Provide the [x, y] coordinate of the cell's center where the given text is located.  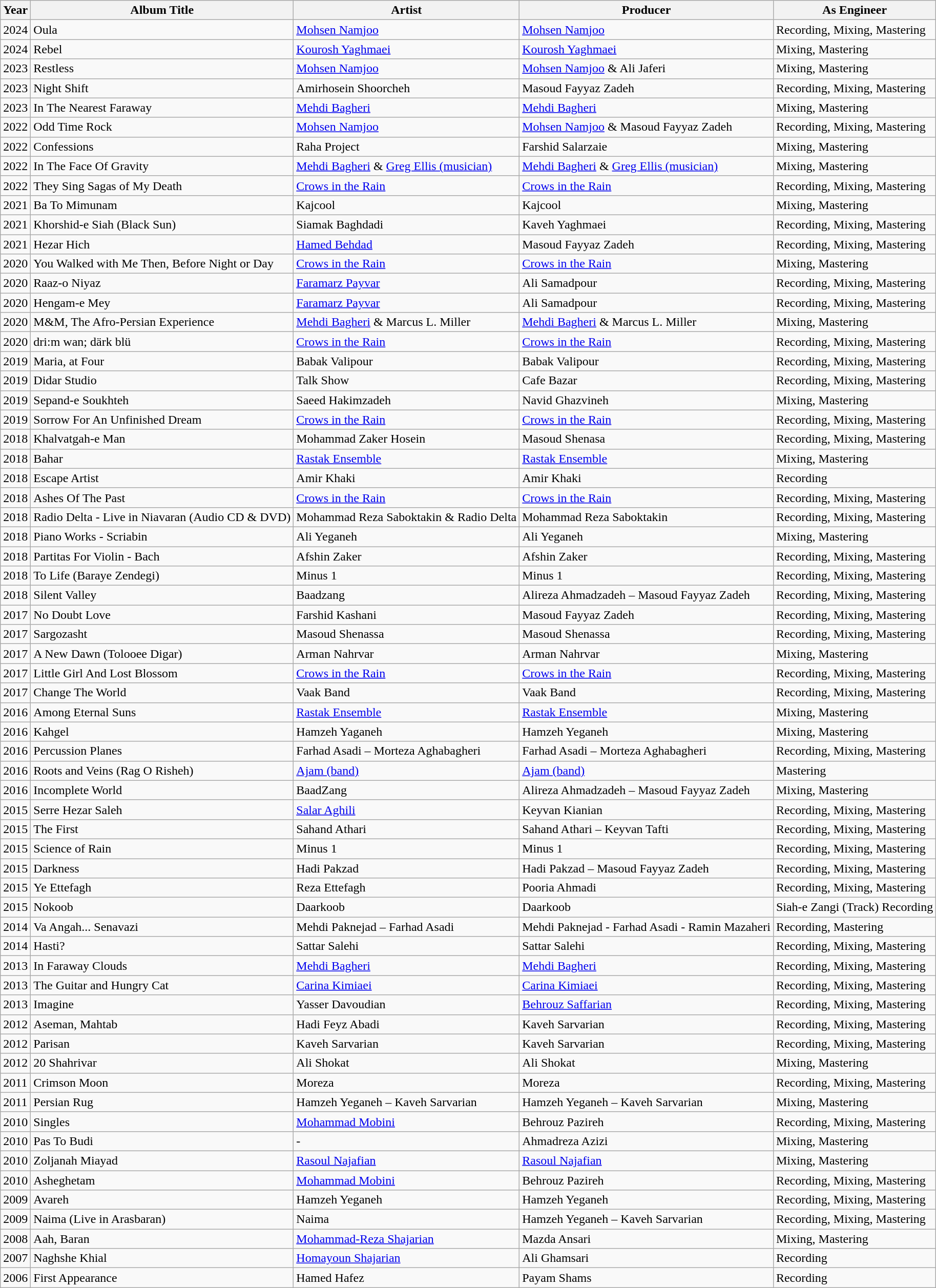
Parisan [162, 1044]
Mohammad-Reza Shajarian [407, 1239]
Hezar Hich [162, 244]
Incomplete World [162, 790]
Bahar [162, 459]
As Engineer [855, 10]
Night Shift [162, 88]
Partitas For Violin - Bach [162, 556]
Crimson Moon [162, 1083]
Serre Hezar Saleh [162, 809]
Sahand Athari [407, 829]
Asheghetam [162, 1180]
Singles [162, 1121]
Imagine [162, 1005]
Hamzeh Yaganeh [407, 732]
Farshid Kashani [407, 615]
Nokoob [162, 907]
Saeed Hakimzadeh [407, 400]
Sargozasht [162, 634]
Masoud Shenasa [647, 439]
Naghshe Khial [162, 1258]
Recording, Mastering [855, 927]
Salar Aghili [407, 809]
Maria, at Four [162, 361]
20 Shahrivar [162, 1063]
Hasti? [162, 946]
Mohammad Reza Saboktakin [647, 517]
Oula [162, 30]
Little Girl And Lost Blossom [162, 673]
2006 [15, 1278]
In The Nearest Faraway [162, 108]
Hamed Behdad [407, 244]
A New Dawn (Tolooee Digar) [162, 654]
In Faraway Clouds [162, 966]
Mastering [855, 771]
Naima [407, 1219]
Ashes Of The Past [162, 497]
Farshid Salarzaie [647, 147]
Mehdi Paknejad – Farhad Asadi [407, 927]
Hadi Pakzad – Masoud Fayyaz Zadeh [647, 868]
Aah, Baran [162, 1239]
Mehdi Paknejad - Farhad Asadi - Ramin Mazaheri [647, 927]
Behrouz Saffarian [647, 1005]
To Life (Baraye Zendegi) [162, 576]
BaadZang [407, 790]
They Sing Sagas of My Death [162, 185]
Sorrow For An Unfinished Dream [162, 420]
Cafe Bazar [647, 381]
Raha Project [407, 147]
You Walked with Me Then, Before Night or Day [162, 264]
Khalvatgah-e Man [162, 439]
Mohsen Namjoo & Masoud Fayyaz Zadeh [647, 127]
Avareh [162, 1200]
Khorshid-e Siah (Black Sun) [162, 224]
Kahgel [162, 732]
Baadzang [407, 595]
Persian Rug [162, 1102]
The First [162, 829]
Hadi Pakzad [407, 868]
Artist [407, 10]
Hamed Hafez [407, 1278]
Ahmadreza Azizi [647, 1141]
dri:m wan; därk blü [162, 342]
Album Title [162, 10]
First Appearance [162, 1278]
Va Angah... Senavazi [162, 927]
Payam Shams [647, 1278]
Talk Show [407, 381]
Percussion Planes [162, 751]
Zoljanah Miayad [162, 1160]
Science of Rain [162, 848]
Navid Ghazvineh [647, 400]
Silent Valley [162, 595]
Didar Studio [162, 381]
Piano Works - Scriabin [162, 536]
Restless [162, 69]
Siah-e Zangi (Track) Recording [855, 907]
Darkness [162, 868]
Siamak Baghdadi [407, 224]
Reza Ettefagh [407, 888]
Ye Ettefagh [162, 888]
The Guitar and Hungry Cat [162, 985]
Mohsen Namjoo & Ali Jaferi [647, 69]
2008 [15, 1239]
Sahand Athari – Keyvan Tafti [647, 829]
Mazda Ansari [647, 1239]
Kaveh Yaghmaei [647, 224]
Amirhosein Shoorcheh [407, 88]
Yasser Davoudian [407, 1005]
In The Face Of Gravity [162, 166]
Roots and Veins (Rag O Risheh) [162, 771]
Confessions [162, 147]
Pas To Budi [162, 1141]
- [407, 1141]
Among Eternal Suns [162, 712]
Radio Delta - Live in Niavaran (Audio CD & DVD) [162, 517]
Pooria Ahmadi [647, 888]
Keyvan Kianian [647, 809]
Homayoun Shajarian [407, 1258]
Rebel [162, 49]
Naima (Live in Arasbaran) [162, 1219]
No Doubt Love [162, 615]
Year [15, 10]
Sepand-e Soukhteh [162, 400]
Escape Artist [162, 478]
Hadi Feyz Abadi [407, 1024]
Aseman, Mahtab [162, 1024]
M&M, The Afro-Persian Experience [162, 322]
Ba To Mimunam [162, 205]
Hengam-e Mey [162, 303]
Ali Ghamsari [647, 1258]
Raaz-o Niyaz [162, 283]
Mohammad Zaker Hosein [407, 439]
Odd Time Rock [162, 127]
2007 [15, 1258]
Change The World [162, 693]
Mohammad Reza Saboktakin & Radio Delta [407, 517]
Producer [647, 10]
